From the cell containing the given text, extract its center point as [x, y] coordinate. 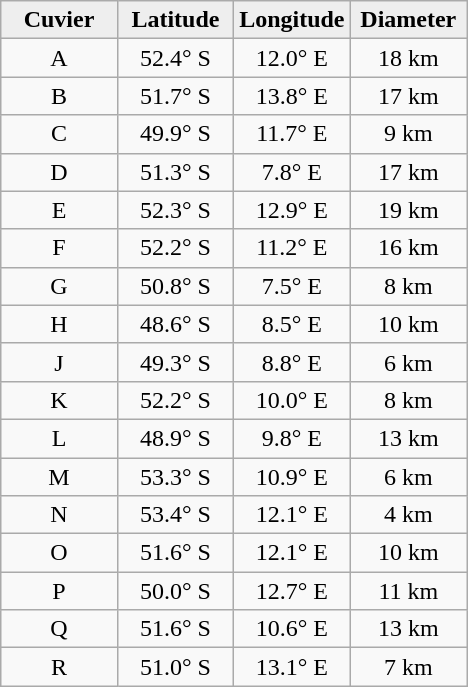
11 km [408, 591]
11.2° E [292, 248]
12.0° E [292, 58]
9.8° E [292, 438]
M [59, 477]
8.8° E [292, 362]
50.8° S [175, 286]
13.1° E [292, 667]
51.0° S [175, 667]
Longitude [292, 20]
8.5° E [292, 324]
13.8° E [292, 96]
50.0° S [175, 591]
53.3° S [175, 477]
Q [59, 629]
11.7° E [292, 134]
4 km [408, 515]
49.9° S [175, 134]
7.5° E [292, 286]
R [59, 667]
53.4° S [175, 515]
F [59, 248]
A [59, 58]
N [59, 515]
51.7° S [175, 96]
J [59, 362]
10.0° E [292, 400]
Latitude [175, 20]
G [59, 286]
B [59, 96]
48.6° S [175, 324]
9 km [408, 134]
C [59, 134]
52.4° S [175, 58]
P [59, 591]
49.3° S [175, 362]
Diameter [408, 20]
51.3° S [175, 172]
Cuvier [59, 20]
L [59, 438]
E [59, 210]
O [59, 553]
D [59, 172]
19 km [408, 210]
10.9° E [292, 477]
7 km [408, 667]
H [59, 324]
48.9° S [175, 438]
12.7° E [292, 591]
16 km [408, 248]
K [59, 400]
52.3° S [175, 210]
7.8° E [292, 172]
12.9° E [292, 210]
18 km [408, 58]
10.6° E [292, 629]
